Return (X, Y) of the center of cell containing provided text 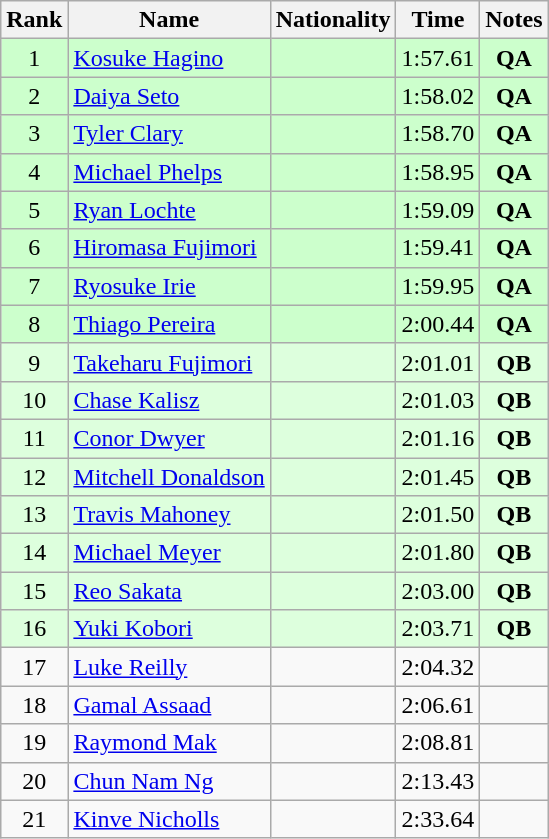
1:59.95 (438, 286)
17 (34, 667)
2:08.81 (438, 743)
Travis Mahoney (169, 515)
2:01.50 (438, 515)
10 (34, 400)
5 (34, 210)
Thiago Pereira (169, 324)
Ryosuke Irie (169, 286)
2:06.61 (438, 705)
2:01.03 (438, 400)
Chun Nam Ng (169, 781)
20 (34, 781)
4 (34, 172)
Daiya Seto (169, 96)
2:01.45 (438, 477)
1:58.95 (438, 172)
2:01.80 (438, 553)
Conor Dwyer (169, 438)
11 (34, 438)
2:13.43 (438, 781)
15 (34, 591)
Kosuke Hagino (169, 58)
Gamal Assaad (169, 705)
Michael Meyer (169, 553)
Tyler Clary (169, 134)
Rank (34, 20)
19 (34, 743)
6 (34, 248)
Raymond Mak (169, 743)
1:59.41 (438, 248)
Hiromasa Fujimori (169, 248)
Chase Kalisz (169, 400)
14 (34, 553)
1 (34, 58)
1:58.70 (438, 134)
2:03.00 (438, 591)
2:01.01 (438, 362)
18 (34, 705)
Yuki Kobori (169, 629)
2:01.16 (438, 438)
21 (34, 819)
Time (438, 20)
2:00.44 (438, 324)
Notes (514, 20)
16 (34, 629)
Name (169, 20)
9 (34, 362)
12 (34, 477)
1:58.02 (438, 96)
8 (34, 324)
1:57.61 (438, 58)
2:33.64 (438, 819)
Nationality (333, 20)
2 (34, 96)
Luke Reilly (169, 667)
Michael Phelps (169, 172)
7 (34, 286)
3 (34, 134)
2:04.32 (438, 667)
Takeharu Fujimori (169, 362)
Reo Sakata (169, 591)
2:03.71 (438, 629)
13 (34, 515)
1:59.09 (438, 210)
Kinve Nicholls (169, 819)
Mitchell Donaldson (169, 477)
Ryan Lochte (169, 210)
